Find where the given text appears and provide that cell's center as [x, y] coordinate. 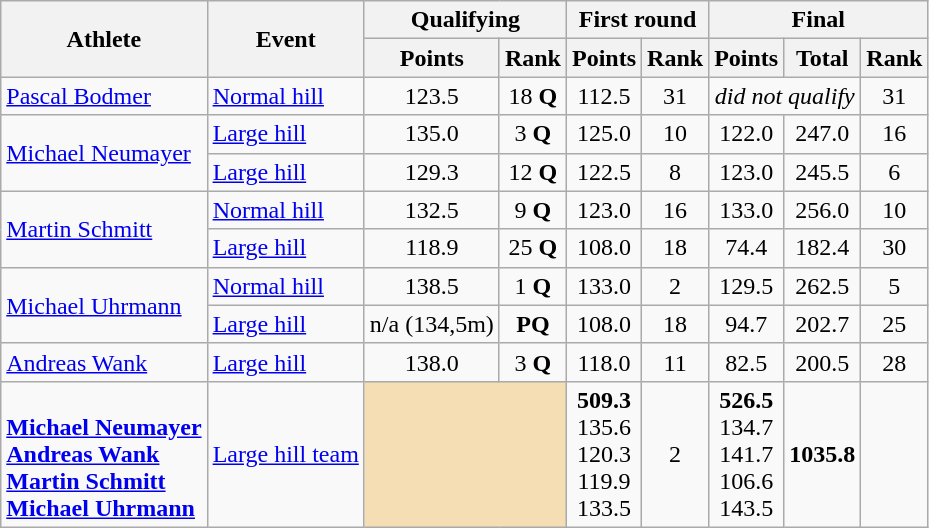
18 Q [532, 96]
12 Q [532, 172]
Qualifying [465, 20]
125.0 [604, 134]
did not qualify [785, 96]
526.5134.7141.7106.6143.5 [746, 454]
First round [637, 20]
Andreas Wank [104, 362]
245.5 [822, 172]
82.5 [746, 362]
9 Q [532, 210]
Michael Uhrmann [104, 305]
n/a (134,5m) [432, 324]
202.7 [822, 324]
135.0 [432, 134]
182.4 [822, 248]
25 Q [532, 248]
256.0 [822, 210]
74.4 [746, 248]
1035.8 [822, 454]
247.0 [822, 134]
Event [286, 39]
5 [894, 286]
25 [894, 324]
122.0 [746, 134]
132.5 [432, 210]
112.5 [604, 96]
6 [894, 172]
129.3 [432, 172]
8 [676, 172]
200.5 [822, 362]
Final [818, 20]
Michael Neumayer [104, 153]
Athlete [104, 39]
Pascal Bodmer [104, 96]
Large hill team [286, 454]
138.5 [432, 286]
129.5 [746, 286]
Total [822, 58]
11 [676, 362]
30 [894, 248]
94.7 [746, 324]
118.0 [604, 362]
Martin Schmitt [104, 229]
28 [894, 362]
509.3135.6120.3119.9133.5 [604, 454]
1 Q [532, 286]
PQ [532, 324]
Michael NeumayerAndreas WankMartin SchmittMichael Uhrmann [104, 454]
118.9 [432, 248]
123.5 [432, 96]
138.0 [432, 362]
122.5 [604, 172]
262.5 [822, 286]
